Detect which cell encompasses the target text, then output its [x, y] center coordinate. 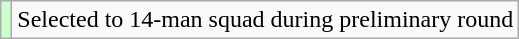
Selected to 14-man squad during preliminary round [266, 20]
